Detect which cell encompasses the target text, then output its [X, Y] center coordinate. 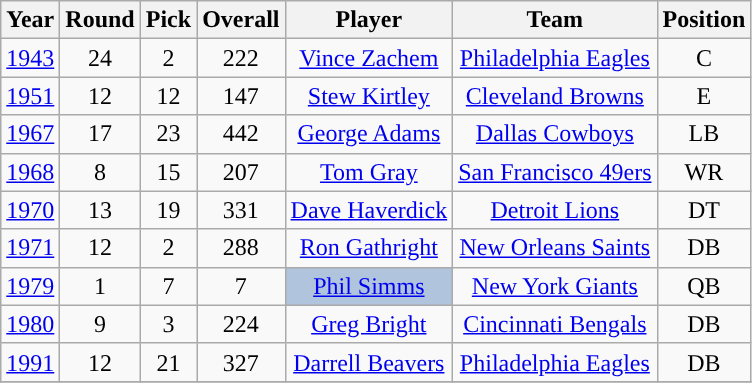
E [704, 96]
21 [168, 362]
LB [704, 134]
Detroit Lions [555, 210]
QB [704, 286]
Cincinnati Bengals [555, 324]
Darrell Beavers [369, 362]
Team [555, 20]
15 [168, 172]
1 [100, 286]
1943 [30, 58]
Vince Zachem [369, 58]
1991 [30, 362]
Position [704, 20]
Dallas Cowboys [555, 134]
Player [369, 20]
222 [241, 58]
1970 [30, 210]
288 [241, 248]
DT [704, 210]
C [704, 58]
19 [168, 210]
8 [100, 172]
New York Giants [555, 286]
Greg Bright [369, 324]
George Adams [369, 134]
17 [100, 134]
Round [100, 20]
24 [100, 58]
1951 [30, 96]
327 [241, 362]
Dave Haverdick [369, 210]
9 [100, 324]
1980 [30, 324]
23 [168, 134]
442 [241, 134]
Overall [241, 20]
1968 [30, 172]
WR [704, 172]
New Orleans Saints [555, 248]
Year [30, 20]
13 [100, 210]
Cleveland Browns [555, 96]
224 [241, 324]
Tom Gray [369, 172]
3 [168, 324]
331 [241, 210]
Phil Simms [369, 286]
Pick [168, 20]
207 [241, 172]
San Francisco 49ers [555, 172]
147 [241, 96]
1967 [30, 134]
Stew Kirtley [369, 96]
1971 [30, 248]
Ron Gathright [369, 248]
1979 [30, 286]
